Return [X, Y] of the center of cell containing provided text 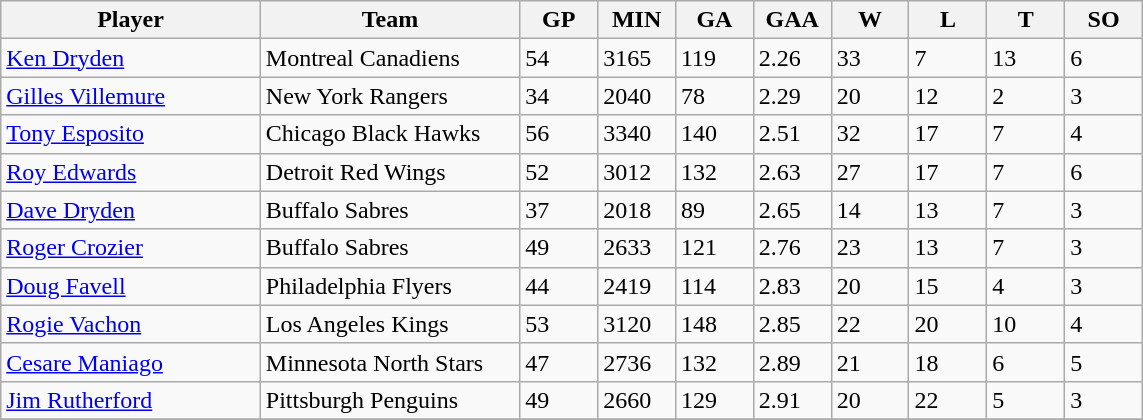
2419 [637, 286]
2.76 [792, 248]
27 [870, 172]
54 [559, 58]
Minnesota North Stars [390, 362]
15 [948, 286]
89 [714, 210]
10 [1026, 324]
Jim Rutherford [131, 400]
Player [131, 20]
MIN [637, 20]
53 [559, 324]
2.65 [792, 210]
2.26 [792, 58]
Chicago Black Hawks [390, 134]
14 [870, 210]
Tony Esposito [131, 134]
Team [390, 20]
Roger Crozier [131, 248]
2018 [637, 210]
2040 [637, 96]
GA [714, 20]
Philadelphia Flyers [390, 286]
3165 [637, 58]
32 [870, 134]
Dave Dryden [131, 210]
2.85 [792, 324]
12 [948, 96]
44 [559, 286]
W [870, 20]
33 [870, 58]
L [948, 20]
148 [714, 324]
Rogie Vachon [131, 324]
23 [870, 248]
2 [1026, 96]
37 [559, 210]
2.83 [792, 286]
GP [559, 20]
Detroit Red Wings [390, 172]
2.51 [792, 134]
Cesare Maniago [131, 362]
2660 [637, 400]
21 [870, 362]
52 [559, 172]
78 [714, 96]
Montreal Canadiens [390, 58]
Gilles Villemure [131, 96]
3340 [637, 134]
119 [714, 58]
3120 [637, 324]
121 [714, 248]
2.63 [792, 172]
2.89 [792, 362]
2.91 [792, 400]
Roy Edwards [131, 172]
2633 [637, 248]
114 [714, 286]
129 [714, 400]
2736 [637, 362]
56 [559, 134]
New York Rangers [390, 96]
Los Angeles Kings [390, 324]
34 [559, 96]
140 [714, 134]
Pittsburgh Penguins [390, 400]
Ken Dryden [131, 58]
T [1026, 20]
3012 [637, 172]
Doug Favell [131, 286]
2.29 [792, 96]
SO [1104, 20]
GAA [792, 20]
47 [559, 362]
18 [948, 362]
